Find where the given text appears and provide that cell's center as (x, y) coordinate. 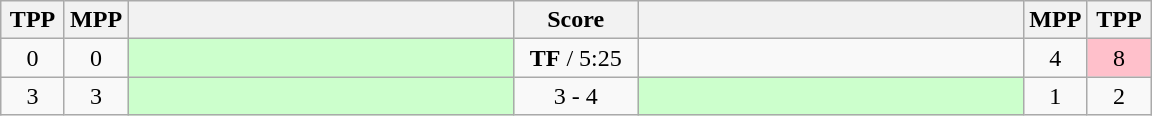
2 (1119, 96)
4 (1056, 58)
8 (1119, 58)
Score (576, 20)
1 (1056, 96)
3 - 4 (576, 96)
TF / 5:25 (576, 58)
